Extract the (X, Y) coordinate from the center of the cell holding the provided text.  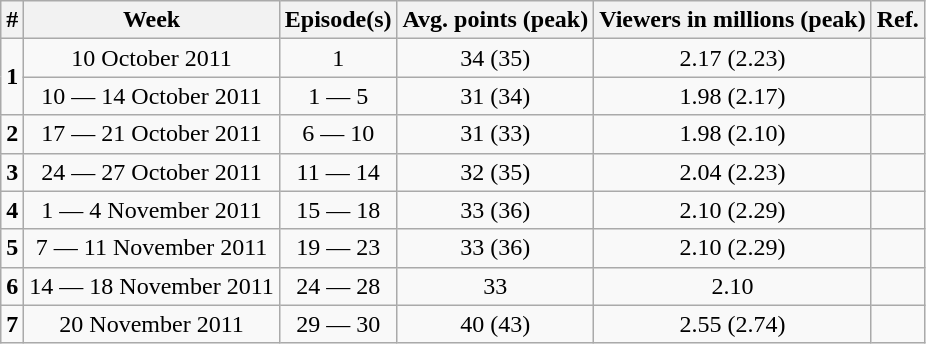
2 (12, 134)
7 (12, 324)
34 (35) (496, 58)
Ref. (898, 20)
6 — 10 (338, 134)
5 (12, 248)
6 (12, 286)
Avg. points (peak) (496, 20)
1 — 4 November 2011 (152, 210)
1.98 (2.10) (733, 134)
1 — 5 (338, 96)
2.55 (2.74) (733, 324)
14 — 18 November 2011 (152, 286)
20 November 2011 (152, 324)
7 — 11 November 2011 (152, 248)
1.98 (2.17) (733, 96)
10 October 2011 (152, 58)
2.10 (733, 286)
2.04 (2.23) (733, 172)
15 — 18 (338, 210)
Week (152, 20)
40 (43) (496, 324)
31 (33) (496, 134)
24 — 28 (338, 286)
Episode(s) (338, 20)
31 (34) (496, 96)
32 (35) (496, 172)
24 — 27 October 2011 (152, 172)
29 — 30 (338, 324)
10 — 14 October 2011 (152, 96)
19 — 23 (338, 248)
33 (496, 286)
17 — 21 October 2011 (152, 134)
4 (12, 210)
Viewers in millions (peak) (733, 20)
2.17 (2.23) (733, 58)
# (12, 20)
3 (12, 172)
11 — 14 (338, 172)
